Identify which cell holds the provided text, then report its [x, y] central coordinate. 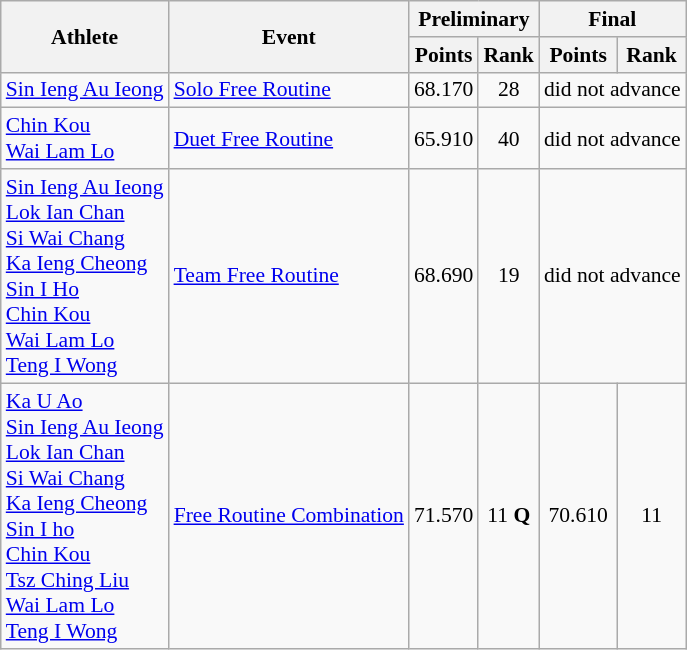
Event [289, 36]
Free Routine Combination [289, 516]
Duet Free Routine [289, 138]
Athlete [85, 36]
Sin Ieng Au IeongLok Ian ChanSi Wai ChangKa Ieng CheongSin I HoChin KouWai Lam LoTeng I Wong [85, 276]
40 [508, 138]
19 [508, 276]
Preliminary [474, 19]
28 [508, 90]
68.690 [444, 276]
Sin Ieng Au Ieong [85, 90]
71.570 [444, 516]
Final [612, 19]
Chin KouWai Lam Lo [85, 138]
68.170 [444, 90]
Solo Free Routine [289, 90]
11 Q [508, 516]
70.610 [578, 516]
65.910 [444, 138]
11 [651, 516]
Ka U AoSin Ieng Au IeongLok Ian ChanSi Wai ChangKa Ieng CheongSin I hoChin KouTsz Ching LiuWai Lam LoTeng I Wong [85, 516]
Team Free Routine [289, 276]
